Detect which cell encompasses the target text, then output its [x, y] center coordinate. 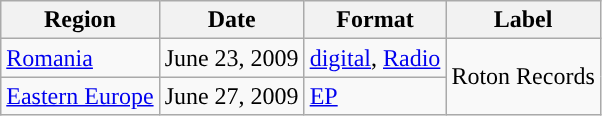
Label [523, 20]
Romania [80, 58]
June 23, 2009 [232, 58]
Region [80, 20]
June 27, 2009 [232, 96]
digital, Radio [375, 58]
Format [375, 20]
EP [375, 96]
Date [232, 20]
Eastern Europe [80, 96]
Roton Records [523, 77]
